Provide the (X, Y) coordinate of the cell's center where the given text is located.  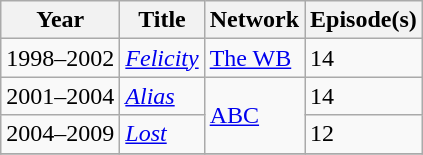
12 (364, 134)
ABC (254, 115)
Year (60, 20)
Network (254, 20)
Alias (162, 96)
2004–2009 (60, 134)
1998–2002 (60, 58)
Felicity (162, 58)
The WB (254, 58)
Title (162, 20)
Episode(s) (364, 20)
2001–2004 (60, 96)
Lost (162, 134)
